Pinpoint the cell where the given text exists, returning its (X, Y) midpoint coordinate. 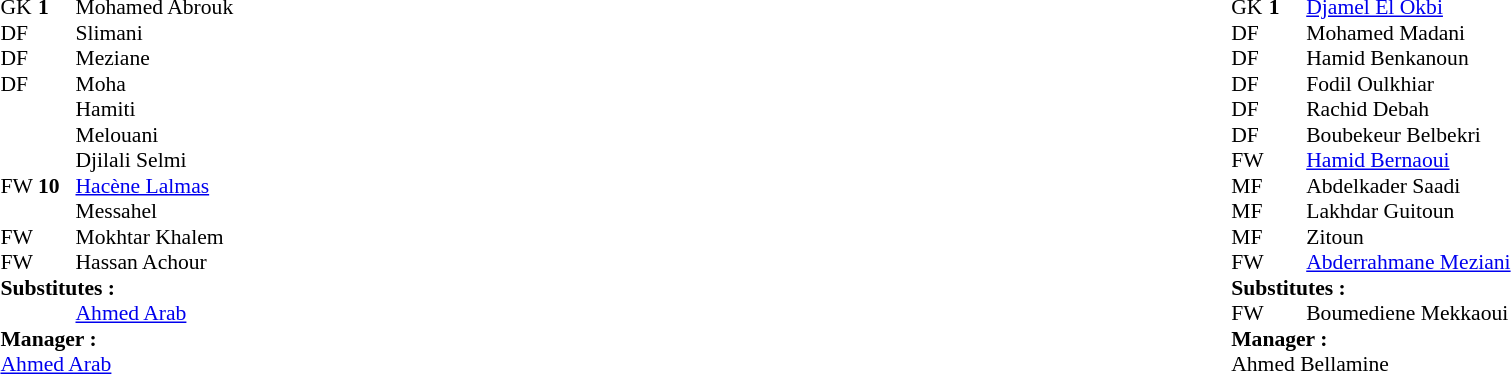
Hamiti (226, 109)
Meziane (226, 59)
Messahel (226, 211)
Hassan Achour (226, 263)
Slimani (226, 33)
Djilali Selmi (226, 161)
Substitutes : (188, 288)
Ahmed Arab (226, 313)
Melouani (226, 135)
Mokhtar Khalem (226, 237)
Hacène Lalmas (226, 186)
10 (57, 186)
Manager : (188, 339)
Moha (226, 84)
